Capture the cell that displays the provided text and extract its (X, Y) central coordinate. 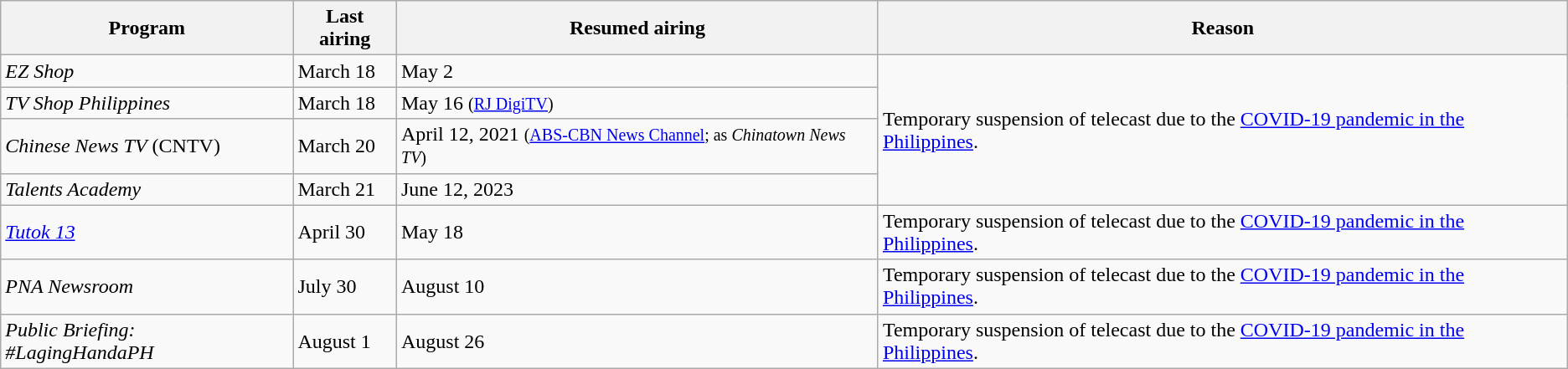
May 18 (637, 233)
May 2 (637, 71)
Program (147, 28)
March 20 (345, 146)
July 30 (345, 286)
March 21 (345, 189)
Resumed airing (637, 28)
Public Briefing: #LagingHandaPH (147, 341)
May 16 (RJ DigiTV) (637, 103)
Talents Academy (147, 189)
PNA Newsroom (147, 286)
TV Shop Philippines (147, 103)
EZ Shop (147, 71)
August 10 (637, 286)
April 30 (345, 233)
August 1 (345, 341)
April 12, 2021 (ABS-CBN News Channel; as Chinatown News TV) (637, 146)
Last airing (345, 28)
June 12, 2023 (637, 189)
August 26 (637, 341)
Reason (1223, 28)
Tutok 13 (147, 233)
Chinese News TV (CNTV) (147, 146)
